Identify which cell holds the provided text, then report its (X, Y) central coordinate. 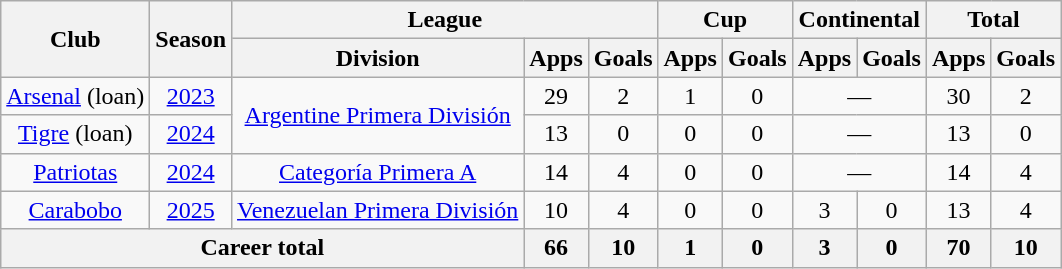
70 (958, 248)
Argentine Primera División (378, 115)
2025 (191, 210)
Career total (262, 248)
Venezuelan Primera División (378, 210)
Arsenal (loan) (76, 96)
League (445, 20)
Patriotas (76, 172)
Carabobo (76, 210)
30 (958, 96)
Tigre (loan) (76, 134)
29 (556, 96)
Division (378, 58)
Categoría Primera A (378, 172)
66 (556, 248)
Total (993, 20)
Cup (725, 20)
2023 (191, 96)
Club (76, 39)
Season (191, 39)
Continental (859, 20)
